Capture the cell that displays the provided text and extract its (x, y) central coordinate. 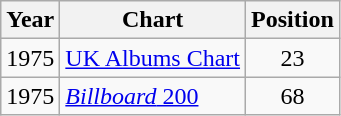
23 (293, 58)
Chart (153, 20)
Position (293, 20)
UK Albums Chart (153, 58)
Year (30, 20)
Billboard 200 (153, 96)
68 (293, 96)
